Return (X, Y) of the center of cell containing provided text 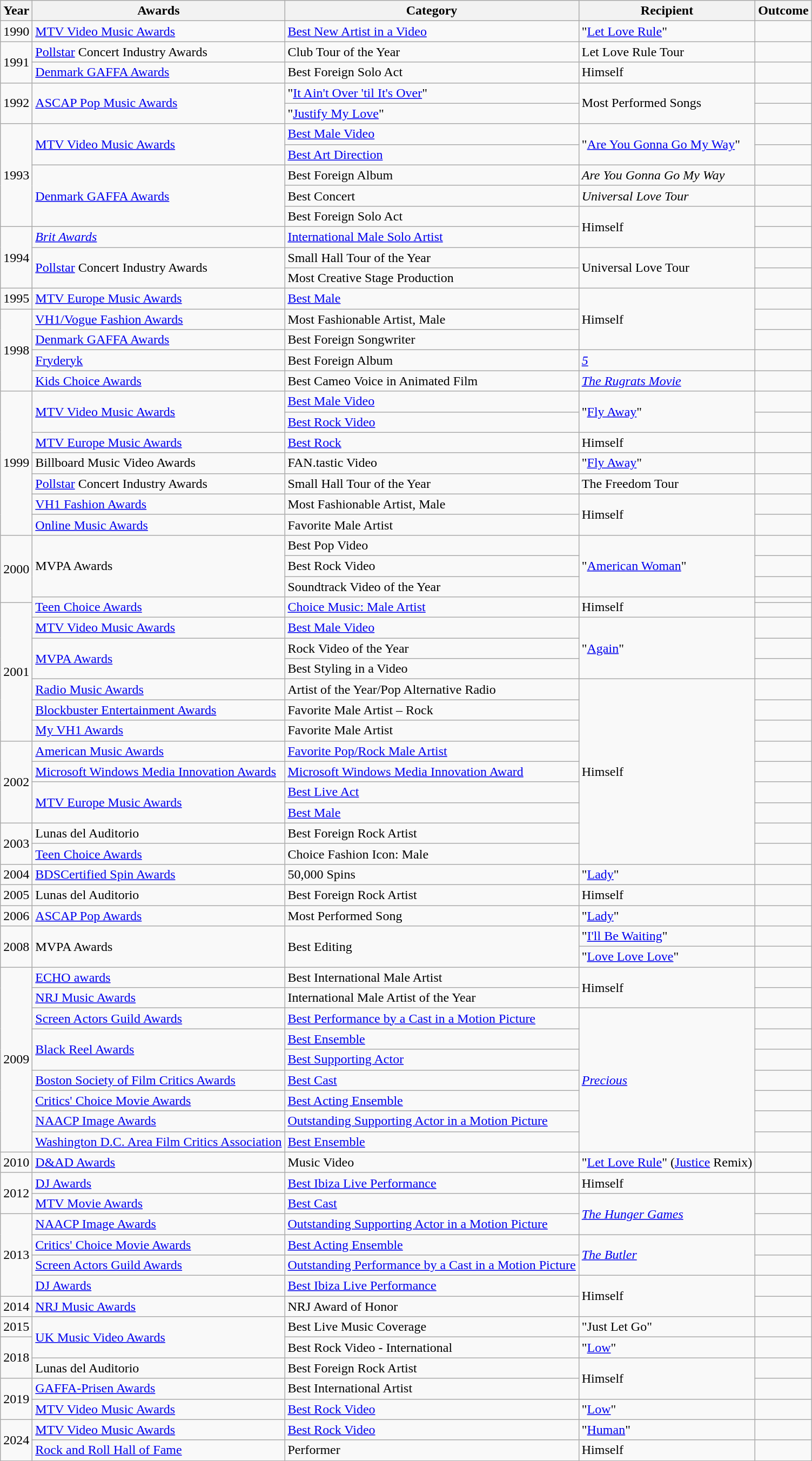
Brit Awards (159, 237)
Favorite Pop/Rock Male Artist (432, 751)
"American Woman" (667, 566)
Most Performed Songs (667, 103)
"Are You Gonna Go My Way" (667, 144)
GAFFA-Prisen Awards (159, 1389)
Best Performance by a Cast in a Motion Picture (432, 1018)
Radio Music Awards (159, 689)
Choice Music: Male Artist (432, 607)
2002 (16, 782)
Microsoft Windows Media Innovation Award (432, 772)
Year (16, 11)
1990 (16, 31)
Best New Artist in a Video (432, 31)
"It Ain't Over 'til It's Over" (432, 93)
The Butler (667, 1255)
"Let Love Rule" (667, 31)
2019 (16, 1399)
1992 (16, 103)
ECHO awards (159, 977)
Most Performed Song (432, 916)
2024 (16, 1440)
Washington D.C. Area Film Critics Association (159, 1142)
Best International Male Artist (432, 977)
VH1/Vogue Fashion Awards (159, 319)
Best Rock Video - International (432, 1348)
"Justify My Love" (432, 113)
International Male Solo Artist (432, 237)
2012 (16, 1193)
Favorite Male Artist – Rock (432, 710)
50,000 Spins (432, 874)
2014 (16, 1306)
Choice Fashion Icon: Male (432, 854)
Performer (432, 1450)
International Male Artist of the Year (432, 998)
1991 (16, 62)
Recipient (667, 11)
"I'll Be Waiting" (667, 936)
5 (667, 360)
2013 (16, 1255)
Blockbuster Entertainment Awards (159, 710)
1994 (16, 257)
1999 (16, 463)
Fryderyk (159, 360)
MTV Movie Awards (159, 1203)
VH1 Fashion Awards (159, 504)
Outcome (783, 11)
"Human" (667, 1430)
Are You Gonna Go My Way (667, 175)
Black Reel Awards (159, 1049)
2010 (16, 1162)
BDSCertified Spin Awards (159, 874)
American Music Awards (159, 751)
Best Supporting Actor (432, 1060)
Outstanding Performance by a Cast in a Motion Picture (432, 1265)
Most Creative Stage Production (432, 278)
Microsoft Windows Media Innovation Awards (159, 772)
Kids Choice Awards (159, 381)
Billboard Music Video Awards (159, 463)
Precious (667, 1080)
Best Rock (432, 443)
ASCAP Pop Music Awards (159, 103)
2008 (16, 947)
2004 (16, 874)
Club Tour of the Year (432, 52)
Category (432, 11)
Best Cameo Voice in Animated Film (432, 381)
Best International Artist (432, 1389)
Awards (159, 11)
Rock and Roll Hall of Fame (159, 1450)
"Again" (667, 648)
Best Editing (432, 947)
Best Art Direction (432, 155)
2000 (16, 568)
Rock Video of the Year (432, 648)
2006 (16, 916)
1993 (16, 175)
2009 (16, 1060)
UK Music Video Awards (159, 1337)
1998 (16, 350)
NRJ Award of Honor (432, 1306)
2003 (16, 843)
Soundtrack Video of the Year (432, 586)
Boston Society of Film Critics Awards (159, 1080)
1995 (16, 299)
2005 (16, 895)
"Let Love Rule" (Justice Remix) (667, 1162)
Let Love Rule Tour (667, 52)
Best Live Music Coverage (432, 1327)
The Hunger Games (667, 1214)
Best Live Act (432, 792)
2015 (16, 1327)
"Just Let Go" (667, 1327)
2001 (16, 672)
Best Pop Video (432, 545)
Best Foreign Songwriter (432, 340)
D&AD Awards (159, 1162)
Best Concert (432, 196)
Artist of the Year/Pop Alternative Radio (432, 689)
Best Styling in a Video (432, 669)
The Rugrats Movie (667, 381)
The Freedom Tour (667, 484)
FAN.tastic Video (432, 463)
Online Music Awards (159, 525)
My VH1 Awards (159, 731)
"Love Love Love" (667, 957)
ASCAP Pop Awards (159, 916)
2018 (16, 1358)
Music Video (432, 1162)
